Provide the (X, Y) coordinate of the cell's center where the given text is located.  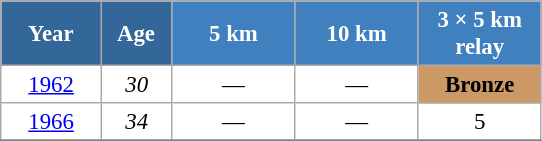
Bronze (480, 85)
10 km (356, 34)
1962 (52, 85)
30 (136, 85)
Age (136, 34)
Year (52, 34)
5 km (234, 34)
3 × 5 km relay (480, 34)
5 (480, 122)
34 (136, 122)
1966 (52, 122)
